Return the [X, Y] coordinate for the center point of the cell that contains the specified text.  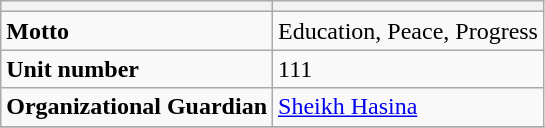
111 [408, 69]
Education, Peace, Progress [408, 31]
Motto [137, 31]
Organizational Guardian [137, 107]
Sheikh Hasina [408, 107]
Unit number [137, 69]
